Return the (x, y) coordinate for the center point of the cell that contains the specified text.  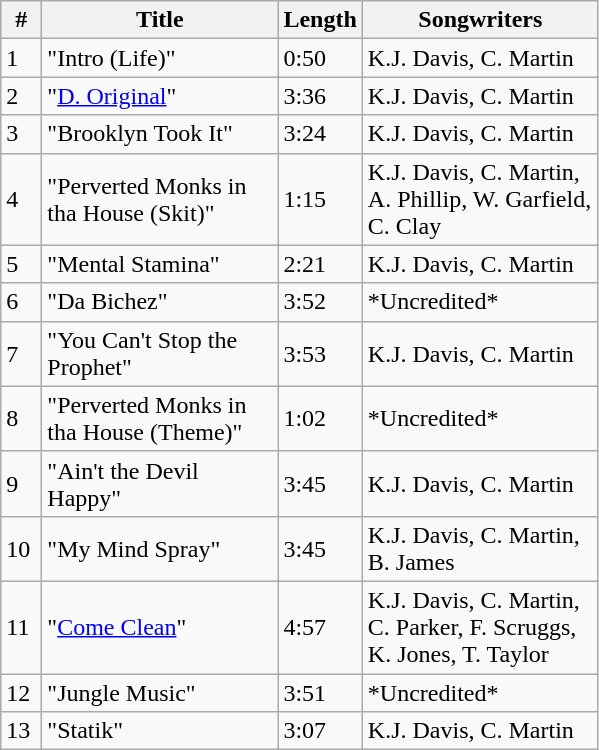
"Jungle Music" (160, 693)
3:52 (320, 302)
3:51 (320, 693)
6 (22, 302)
8 (22, 418)
3:24 (320, 134)
4 (22, 199)
3:36 (320, 96)
K.J. Davis, C. Martin, C. Parker, F. Scruggs, K. Jones, T. Taylor (480, 627)
2:21 (320, 264)
"Ain't the Devil Happy" (160, 484)
"D. Original" (160, 96)
# (22, 20)
1:02 (320, 418)
0:50 (320, 58)
7 (22, 354)
3 (22, 134)
9 (22, 484)
"Intro (Life)" (160, 58)
1:15 (320, 199)
1 (22, 58)
3:53 (320, 354)
13 (22, 731)
11 (22, 627)
5 (22, 264)
"Come Clean" (160, 627)
2 (22, 96)
"Statik" (160, 731)
K.J. Davis, C. Martin, B. James (480, 548)
"Perverted Monks in tha House (Skit)" (160, 199)
3:07 (320, 731)
12 (22, 693)
"Brooklyn Took It" (160, 134)
"Da Bichez" (160, 302)
Title (160, 20)
K.J. Davis, C. Martin, A. Phillip, W. Garfield, C. Clay (480, 199)
10 (22, 548)
Songwriters (480, 20)
4:57 (320, 627)
"Perverted Monks in tha House (Theme)" (160, 418)
"My Mind Spray" (160, 548)
"You Can't Stop the Prophet" (160, 354)
"Mental Stamina" (160, 264)
Length (320, 20)
